Detect which cell encompasses the target text, then output its [X, Y] center coordinate. 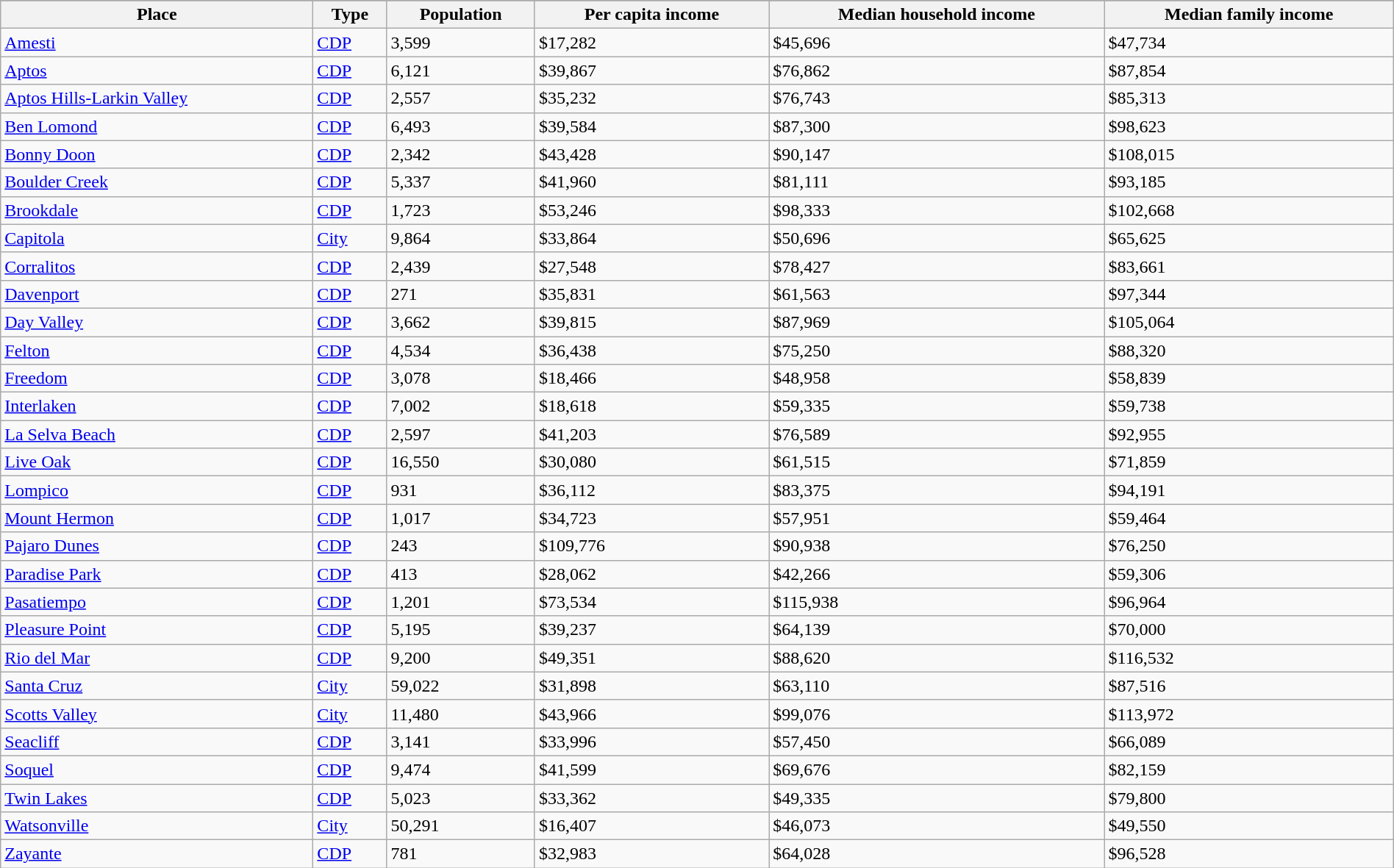
$63,110 [937, 686]
Felton [157, 351]
$97,344 [1248, 294]
$73,534 [651, 602]
$99,076 [937, 714]
$78,427 [937, 266]
6,121 [460, 71]
6,493 [460, 126]
59,022 [460, 686]
$43,428 [651, 154]
Place [157, 15]
$59,464 [1248, 518]
9,474 [460, 770]
271 [460, 294]
Live Oak [157, 462]
Ben Lomond [157, 126]
$88,620 [937, 658]
Bonny Doon [157, 154]
Per capita income [651, 15]
$36,112 [651, 490]
$105,064 [1248, 322]
$49,351 [651, 658]
Pasatiempo [157, 602]
Brookdale [157, 210]
Seacliff [157, 742]
$94,191 [1248, 490]
Aptos Hills-Larkin Valley [157, 98]
$39,867 [651, 71]
$90,147 [937, 154]
$16,407 [651, 826]
Corralitos [157, 266]
781 [460, 854]
931 [460, 490]
$53,246 [651, 210]
$87,854 [1248, 71]
$41,599 [651, 770]
9,200 [460, 658]
3,599 [460, 43]
Scotts Valley [157, 714]
$96,528 [1248, 854]
$69,676 [937, 770]
$76,743 [937, 98]
$43,966 [651, 714]
Boulder Creek [157, 182]
Soquel [157, 770]
$42,266 [937, 574]
5,023 [460, 797]
$76,862 [937, 71]
1,017 [460, 518]
$57,951 [937, 518]
243 [460, 546]
3,141 [460, 742]
Day Valley [157, 322]
$35,831 [651, 294]
$79,800 [1248, 797]
11,480 [460, 714]
$92,955 [1248, 434]
$81,111 [937, 182]
2,342 [460, 154]
$96,964 [1248, 602]
3,662 [460, 322]
$35,232 [651, 98]
$87,969 [937, 322]
$71,859 [1248, 462]
$39,237 [651, 630]
4,534 [460, 351]
$85,313 [1248, 98]
50,291 [460, 826]
$57,450 [937, 742]
2,557 [460, 98]
Twin Lakes [157, 797]
$116,532 [1248, 658]
$90,938 [937, 546]
$76,589 [937, 434]
16,550 [460, 462]
5,195 [460, 630]
$61,515 [937, 462]
2,597 [460, 434]
413 [460, 574]
La Selva Beach [157, 434]
$59,306 [1248, 574]
3,078 [460, 379]
Rio del Mar [157, 658]
$87,516 [1248, 686]
Santa Cruz [157, 686]
$36,438 [651, 351]
1,723 [460, 210]
$93,185 [1248, 182]
9,864 [460, 238]
2,439 [460, 266]
$18,466 [651, 379]
$33,362 [651, 797]
$28,062 [651, 574]
Population [460, 15]
$27,548 [651, 266]
$113,972 [1248, 714]
$64,139 [937, 630]
$46,073 [937, 826]
Lompico [157, 490]
$75,250 [937, 351]
$17,282 [651, 43]
5,337 [460, 182]
Freedom [157, 379]
$61,563 [937, 294]
Pleasure Point [157, 630]
$115,938 [937, 602]
$50,696 [937, 238]
$64,028 [937, 854]
$41,203 [651, 434]
$41,960 [651, 182]
$65,625 [1248, 238]
1,201 [460, 602]
$82,159 [1248, 770]
$32,983 [651, 854]
$39,815 [651, 322]
Davenport [157, 294]
$88,320 [1248, 351]
$45,696 [937, 43]
$31,898 [651, 686]
$108,015 [1248, 154]
Zayante [157, 854]
7,002 [460, 406]
$59,738 [1248, 406]
Mount Hermon [157, 518]
$70,000 [1248, 630]
$58,839 [1248, 379]
$48,958 [937, 379]
$66,089 [1248, 742]
$59,335 [937, 406]
$33,996 [651, 742]
Amesti [157, 43]
Type [350, 15]
$34,723 [651, 518]
$30,080 [651, 462]
$76,250 [1248, 546]
$83,661 [1248, 266]
Pajaro Dunes [157, 546]
$109,776 [651, 546]
$87,300 [937, 126]
$33,864 [651, 238]
$98,623 [1248, 126]
Aptos [157, 71]
Median household income [937, 15]
$47,734 [1248, 43]
Capitola [157, 238]
$49,335 [937, 797]
$98,333 [937, 210]
$39,584 [651, 126]
Median family income [1248, 15]
Interlaken [157, 406]
$83,375 [937, 490]
$49,550 [1248, 826]
Watsonville [157, 826]
Paradise Park [157, 574]
$102,668 [1248, 210]
$18,618 [651, 406]
